Return the (x, y) coordinate for the center point of the cell that contains the specified text.  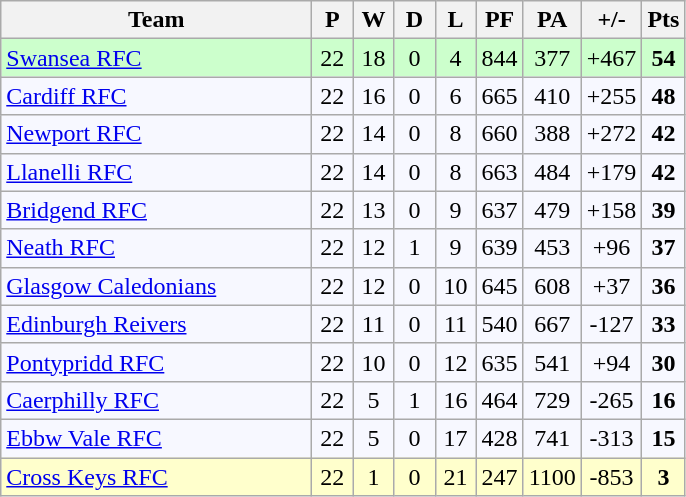
Pontypridd RFC (156, 362)
+37 (612, 286)
608 (552, 286)
39 (664, 210)
PF (500, 20)
+255 (612, 96)
17 (456, 438)
L (456, 20)
484 (552, 172)
54 (664, 58)
741 (552, 438)
1100 (552, 477)
+96 (612, 248)
3 (664, 477)
+272 (612, 134)
Cardiff RFC (156, 96)
30 (664, 362)
388 (552, 134)
33 (664, 324)
-853 (612, 477)
+94 (612, 362)
18 (374, 58)
48 (664, 96)
660 (500, 134)
Edinburgh Reivers (156, 324)
665 (500, 96)
37 (664, 248)
-313 (612, 438)
377 (552, 58)
Swansea RFC (156, 58)
PA (552, 20)
Bridgend RFC (156, 210)
21 (456, 477)
667 (552, 324)
Ebbw Vale RFC (156, 438)
Neath RFC (156, 248)
540 (500, 324)
Cross Keys RFC (156, 477)
663 (500, 172)
Newport RFC (156, 134)
453 (552, 248)
637 (500, 210)
+158 (612, 210)
729 (552, 400)
464 (500, 400)
+179 (612, 172)
635 (500, 362)
844 (500, 58)
6 (456, 96)
+467 (612, 58)
247 (500, 477)
Pts (664, 20)
Caerphilly RFC (156, 400)
W (374, 20)
479 (552, 210)
-265 (612, 400)
+/- (612, 20)
Team (156, 20)
Llanelli RFC (156, 172)
410 (552, 96)
-127 (612, 324)
639 (500, 248)
36 (664, 286)
4 (456, 58)
P (332, 20)
428 (500, 438)
Glasgow Caledonians (156, 286)
13 (374, 210)
541 (552, 362)
D (414, 20)
15 (664, 438)
645 (500, 286)
